Pinpoint the cell where the given text exists, returning its [x, y] midpoint coordinate. 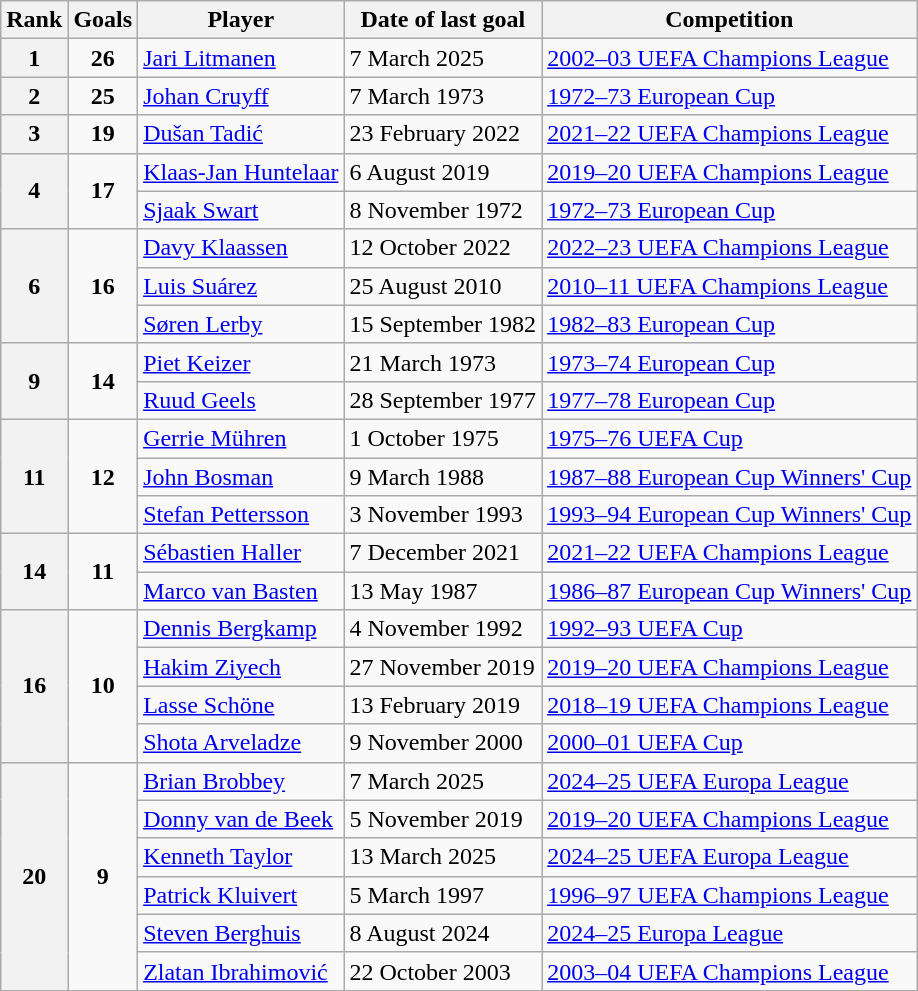
Brian Brobbey [241, 781]
1982–83 European Cup [730, 324]
1975–76 UEFA Cup [730, 438]
Lasse Schöne [241, 705]
Shota Arveladze [241, 743]
1 [34, 58]
17 [103, 191]
9 November 2000 [443, 743]
4 [34, 191]
John Bosman [241, 477]
2002–03 UEFA Champions League [730, 58]
12 [103, 476]
25 [103, 96]
1 October 1975 [443, 438]
Piet Keizer [241, 362]
Zlatan Ibrahimović [241, 971]
Dušan Tadić [241, 134]
Gerrie Mühren [241, 438]
Dennis Bergkamp [241, 629]
15 September 1982 [443, 324]
Goals [103, 20]
2022–23 UEFA Champions League [730, 248]
Donny van de Beek [241, 819]
7 December 2021 [443, 553]
Marco van Basten [241, 591]
27 November 2019 [443, 667]
2018–19 UEFA Champions League [730, 705]
2003–04 UEFA Champions League [730, 971]
Player [241, 20]
Søren Lerby [241, 324]
6 August 2019 [443, 172]
13 March 2025 [443, 857]
4 November 1992 [443, 629]
Johan Cruyff [241, 96]
8 November 1972 [443, 210]
Stefan Pettersson [241, 515]
19 [103, 134]
5 November 2019 [443, 819]
13 May 1987 [443, 591]
2000–01 UEFA Cup [730, 743]
7 March 1973 [443, 96]
1977–78 European Cup [730, 400]
9 March 1988 [443, 477]
Klaas-Jan Huntelaar [241, 172]
1986–87 European Cup Winners' Cup [730, 591]
23 February 2022 [443, 134]
28 September 1977 [443, 400]
2 [34, 96]
Sébastien Haller [241, 553]
Sjaak Swart [241, 210]
1992–93 UEFA Cup [730, 629]
Davy Klaassen [241, 248]
1996–97 UEFA Champions League [730, 895]
3 [34, 134]
Ruud Geels [241, 400]
1993–94 European Cup Winners' Cup [730, 515]
Luis Suárez [241, 286]
3 November 1993 [443, 515]
10 [103, 686]
Kenneth Taylor [241, 857]
Patrick Kluivert [241, 895]
5 March 1997 [443, 895]
8 August 2024 [443, 933]
13 February 2019 [443, 705]
1973–74 European Cup [730, 362]
2024–25 Europa League [730, 933]
21 March 1973 [443, 362]
20 [34, 876]
Jari Litmanen [241, 58]
12 October 2022 [443, 248]
Date of last goal [443, 20]
22 October 2003 [443, 971]
2010–11 UEFA Champions League [730, 286]
25 August 2010 [443, 286]
Steven Berghuis [241, 933]
Hakim Ziyech [241, 667]
26 [103, 58]
1987–88 European Cup Winners' Cup [730, 477]
6 [34, 286]
Rank [34, 20]
Competition [730, 20]
